From the cell containing the given text, extract its center point as (x, y) coordinate. 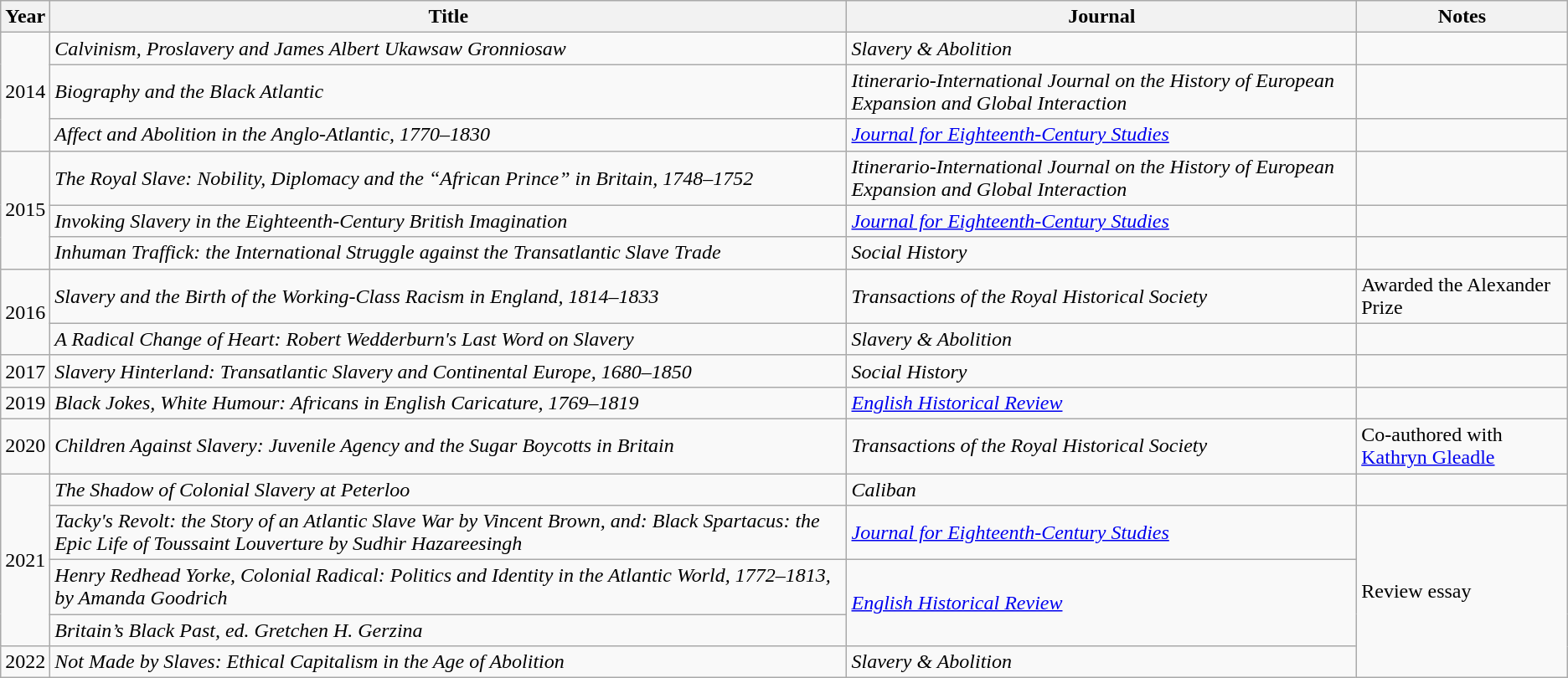
Title (449, 17)
A Radical Change of Heart: Robert Wedderburn's Last Word on Slavery (449, 339)
2020 (25, 445)
Review essay (1462, 592)
2022 (25, 662)
2019 (25, 403)
Black Jokes, White Humour: Africans in English Caricature, 1769–1819 (449, 403)
Awarded the Alexander Prize (1462, 296)
Calvinism, Proslavery and James Albert Ukawsaw Gronniosaw (449, 49)
2017 (25, 371)
Inhuman Traffick: the International Struggle against the Transatlantic Slave Trade (449, 253)
The Royal Slave: Nobility, Diplomacy and the “African Prince” in Britain, 1748–1752 (449, 177)
Caliban (1102, 490)
Children Against Slavery: Juvenile Agency and the Sugar Boycotts in Britain (449, 445)
Biography and the Black Atlantic (449, 92)
2021 (25, 560)
Slavery Hinterland: Transatlantic Slavery and Continental Europe, 1680–1850 (449, 371)
Co-authored with Kathryn Gleadle (1462, 445)
Year (25, 17)
Slavery and the Birth of the Working-Class Racism in England, 1814–1833 (449, 296)
Notes (1462, 17)
Affect and Abolition in the Anglo-Atlantic, 1770–1830 (449, 135)
Henry Redhead Yorke, Colonial Radical: Politics and Identity in the Atlantic World, 1772–1813, by Amanda Goodrich (449, 588)
2015 (25, 209)
Not Made by Slaves: Ethical Capitalism in the Age of Abolition (449, 662)
Britain’s Black Past, ed. Gretchen H. Gerzina (449, 630)
The Shadow of Colonial Slavery at Peterloo (449, 490)
2016 (25, 311)
Invoking Slavery in the Eighteenth-Century British Imagination (449, 221)
Journal (1102, 17)
2014 (25, 92)
